Extract the (x, y) coordinate from the center of the cell holding the provided text.  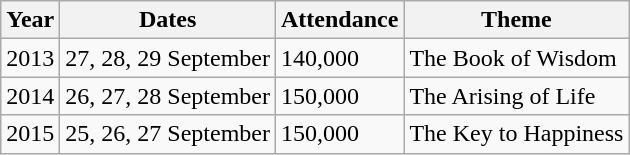
2013 (30, 58)
27, 28, 29 September (168, 58)
Year (30, 20)
Theme (516, 20)
2014 (30, 96)
The Book of Wisdom (516, 58)
140,000 (340, 58)
Attendance (340, 20)
The Arising of Life (516, 96)
2015 (30, 134)
Dates (168, 20)
26, 27, 28 September (168, 96)
The Key to Happiness (516, 134)
25, 26, 27 September (168, 134)
